Output the (x, y) coordinate of the center of the cell containing the given text.  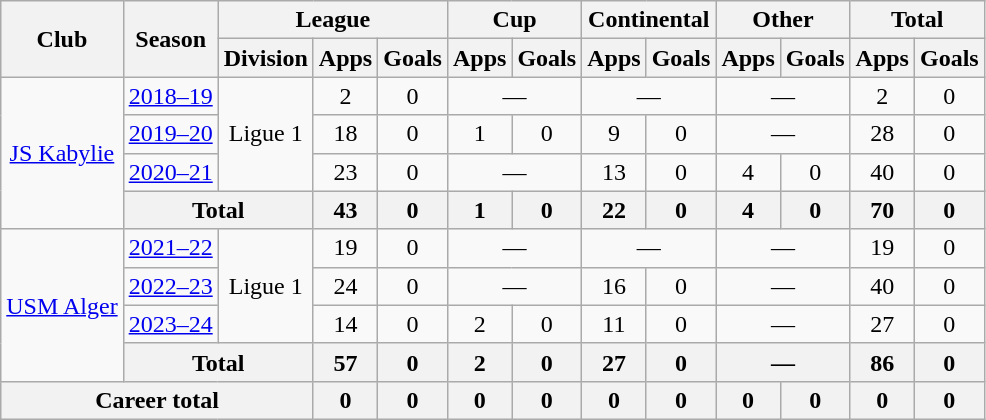
23 (345, 172)
24 (345, 286)
16 (614, 286)
13 (614, 172)
2019–20 (170, 134)
2023–24 (170, 324)
57 (345, 362)
43 (345, 210)
2018–19 (170, 96)
Club (62, 39)
Season (170, 39)
9 (614, 134)
28 (882, 134)
70 (882, 210)
Career total (158, 400)
JS Kabylie (62, 153)
USM Alger (62, 305)
League (332, 20)
18 (345, 134)
Other (783, 20)
86 (882, 362)
Division (266, 58)
2020–21 (170, 172)
14 (345, 324)
Cup (514, 20)
11 (614, 324)
22 (614, 210)
2022–23 (170, 286)
Continental (649, 20)
2021–22 (170, 248)
